From the cell containing the given text, extract its center point as (x, y) coordinate. 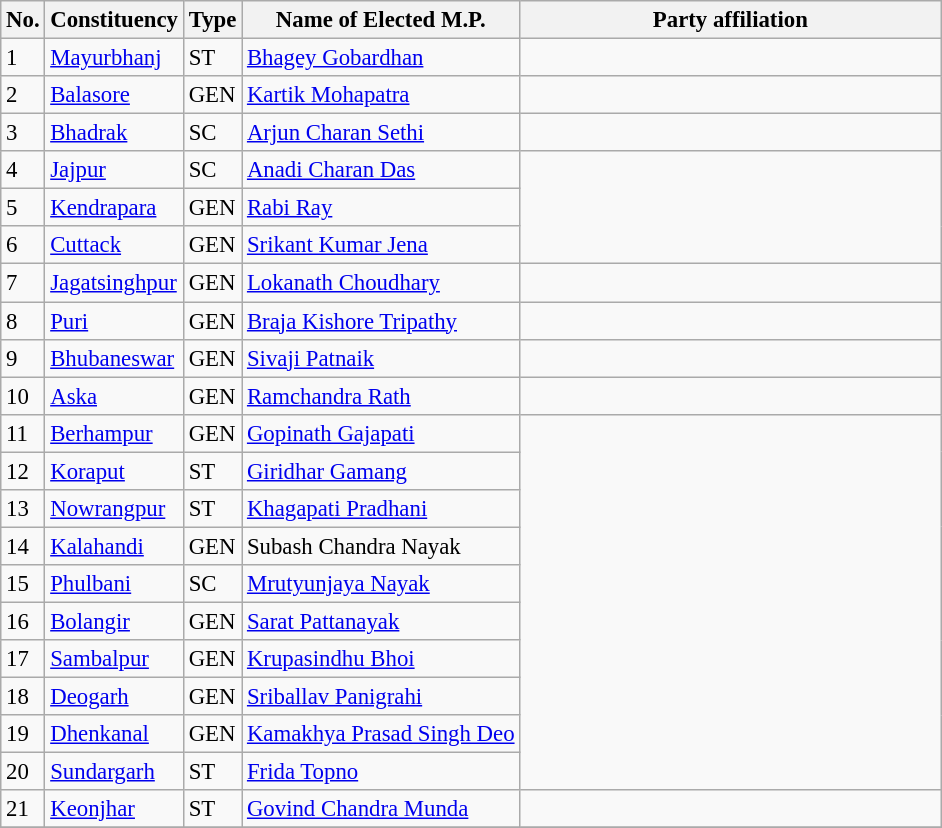
Constituency (114, 20)
Sundargarh (114, 772)
16 (23, 621)
Frida Topno (381, 772)
21 (23, 809)
Ramchandra Rath (381, 396)
Braja Kishore Tripathy (381, 321)
Gopinath Gajapati (381, 433)
1 (23, 58)
Bhubaneswar (114, 358)
Aska (114, 396)
Dhenkanal (114, 734)
Kamakhya Prasad Singh Deo (381, 734)
Krupasindhu Bhoi (381, 659)
Sambalpur (114, 659)
7 (23, 283)
Giridhar Gamang (381, 471)
Jajpur (114, 170)
Koraput (114, 471)
Phulbani (114, 584)
Sarat Pattanayak (381, 621)
Rabi Ray (381, 208)
2 (23, 95)
Anadi Charan Das (381, 170)
Berhampur (114, 433)
11 (23, 433)
Khagapati Pradhani (381, 509)
Type (212, 20)
Kendrapara (114, 208)
Bolangir (114, 621)
Bhadrak (114, 133)
12 (23, 471)
Balasore (114, 95)
13 (23, 509)
Mrutyunjaya Nayak (381, 584)
17 (23, 659)
10 (23, 396)
8 (23, 321)
Cuttack (114, 245)
5 (23, 208)
Deogarh (114, 697)
Jagatsinghpur (114, 283)
4 (23, 170)
Puri (114, 321)
Party affiliation (730, 20)
Bhagey Gobardhan (381, 58)
No. (23, 20)
Name of Elected M.P. (381, 20)
Govind Chandra Munda (381, 809)
14 (23, 546)
Keonjhar (114, 809)
Srikant Kumar Jena (381, 245)
Kalahandi (114, 546)
18 (23, 697)
Arjun Charan Sethi (381, 133)
19 (23, 734)
Nowrangpur (114, 509)
20 (23, 772)
3 (23, 133)
Mayurbhanj (114, 58)
9 (23, 358)
Lokanath Choudhary (381, 283)
Subash Chandra Nayak (381, 546)
Sriballav Panigrahi (381, 697)
Kartik Mohapatra (381, 95)
6 (23, 245)
Sivaji Patnaik (381, 358)
15 (23, 584)
